Identify which cell holds the provided text, then report its [X, Y] central coordinate. 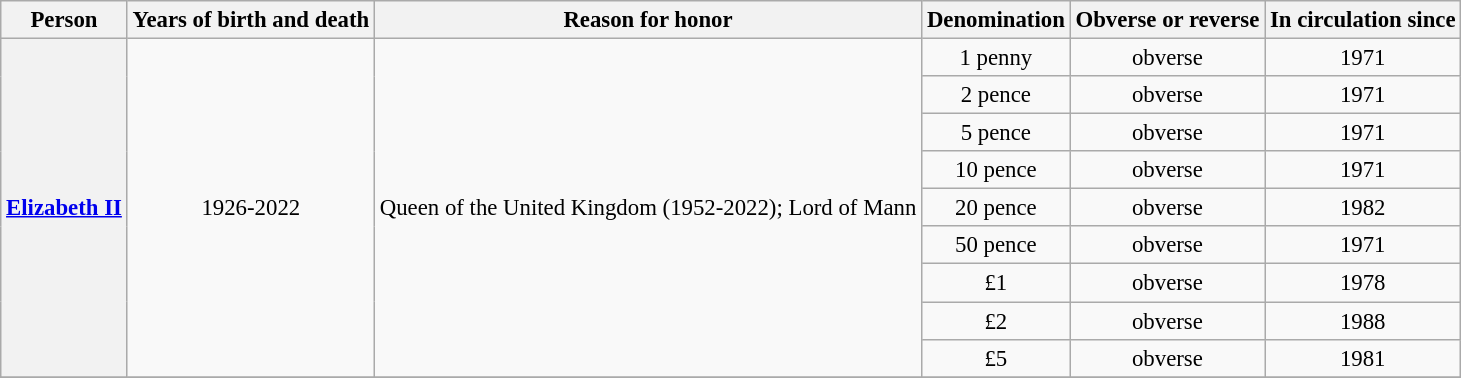
Denomination [996, 20]
1982 [1363, 208]
Obverse or reverse [1167, 20]
1 penny [996, 58]
£2 [996, 321]
Queen of the United Kingdom (1952-2022); Lord of Mann [648, 208]
Elizabeth II [64, 208]
10 pence [996, 170]
5 pence [996, 133]
£1 [996, 283]
2 pence [996, 95]
Years of birth and death [250, 20]
1981 [1363, 358]
1926-2022 [250, 208]
Reason for honor [648, 20]
In circulation since [1363, 20]
50 pence [996, 245]
Person [64, 20]
1978 [1363, 283]
1988 [1363, 321]
£5 [996, 358]
20 pence [996, 208]
